Search for the cell housing the specified text and yield its [x, y] center coordinate. 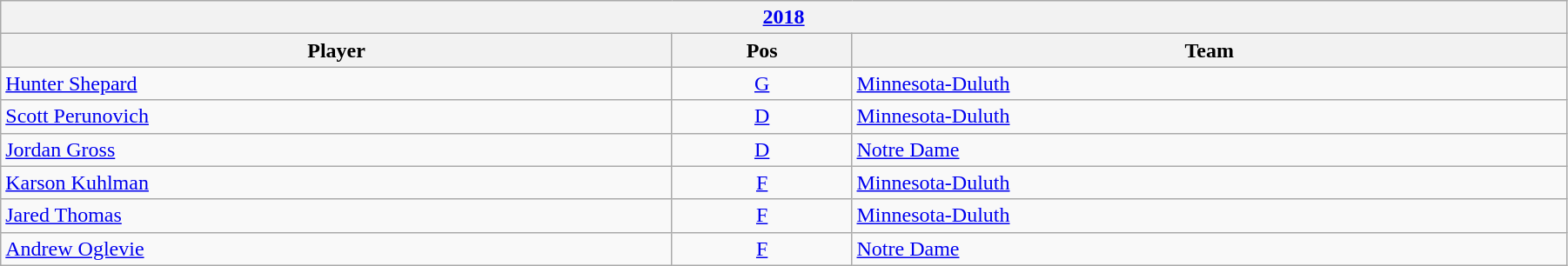
Jordan Gross [337, 150]
Pos [762, 50]
2018 [784, 17]
Team [1210, 50]
Jared Thomas [337, 216]
Hunter Shepard [337, 83]
Player [337, 50]
Andrew Oglevie [337, 249]
G [762, 83]
Scott Perunovich [337, 116]
Karson Kuhlman [337, 183]
